Scan for the cell matching the given text and deliver its [x, y] coordinate at center. 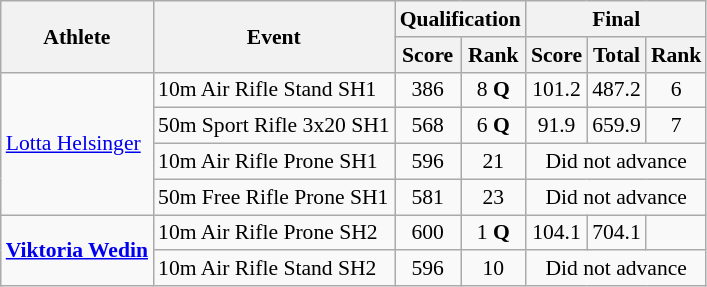
101.2 [556, 90]
Viktoria Wedin [77, 250]
50m Free Rifle Prone SH1 [274, 197]
10 [494, 269]
91.9 [556, 126]
104.1 [556, 233]
21 [494, 162]
600 [428, 233]
Event [274, 36]
8 Q [494, 90]
704.1 [616, 233]
10m Air Rifle Prone SH1 [274, 162]
487.2 [616, 90]
581 [428, 197]
50m Sport Rifle 3x20 SH1 [274, 126]
1 Q [494, 233]
10m Air Rifle Stand SH1 [274, 90]
10m Air Rifle Stand SH2 [274, 269]
659.9 [616, 126]
7 [676, 126]
Athlete [77, 36]
10m Air Rifle Prone SH2 [274, 233]
Final [616, 19]
568 [428, 126]
23 [494, 197]
6 [676, 90]
386 [428, 90]
Lotta Helsinger [77, 143]
Total [616, 55]
6 Q [494, 126]
Qualification [460, 19]
